Find where the given text appears and provide that cell's center as (X, Y) coordinate. 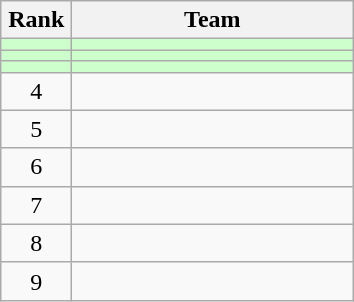
6 (36, 167)
4 (36, 91)
7 (36, 205)
Team (212, 20)
9 (36, 281)
8 (36, 243)
Rank (36, 20)
5 (36, 129)
